Detect which cell encompasses the target text, then output its [X, Y] center coordinate. 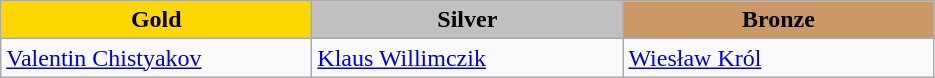
Gold [156, 20]
Valentin Chistyakov [156, 58]
Bronze [778, 20]
Klaus Willimczik [468, 58]
Wiesław Król [778, 58]
Silver [468, 20]
